Output the [X, Y] coordinate of the center of the cell containing the given text.  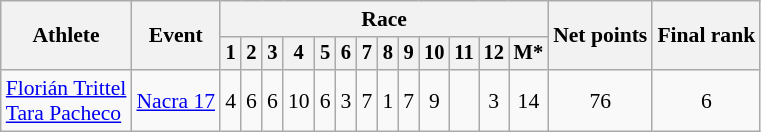
8 [388, 54]
11 [464, 54]
M* [528, 54]
14 [528, 100]
Net points [600, 36]
Event [176, 36]
Florián TrittelTara Pacheco [66, 100]
Race [384, 19]
Nacra 17 [176, 100]
2 [252, 54]
5 [326, 54]
Final rank [706, 36]
76 [600, 100]
12 [494, 54]
Athlete [66, 36]
